For the text-containing cell, return its midpoint in [x, y] coordinate format. 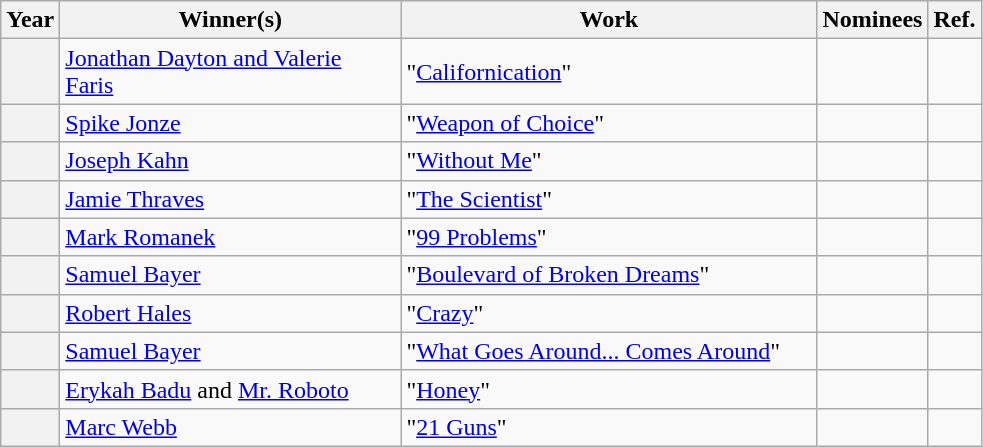
Year [30, 20]
Mark Romanek [230, 237]
"99 Problems" [609, 237]
"Weapon of Choice" [609, 123]
"What Goes Around... Comes Around" [609, 351]
"21 Guns" [609, 427]
Marc Webb [230, 427]
Jamie Thraves [230, 199]
"Without Me" [609, 161]
Work [609, 20]
"Californication" [609, 72]
Ref. [954, 20]
Erykah Badu and Mr. Roboto [230, 389]
"Crazy" [609, 313]
Robert Hales [230, 313]
"Honey" [609, 389]
Joseph Kahn [230, 161]
Jonathan Dayton and Valerie Faris [230, 72]
"The Scientist" [609, 199]
Nominees [872, 20]
Winner(s) [230, 20]
Spike Jonze [230, 123]
"Boulevard of Broken Dreams" [609, 275]
